Find where the given text appears and provide that cell's center as [X, Y] coordinate. 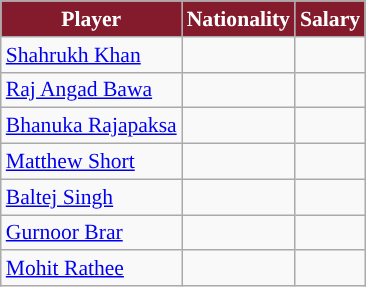
Shahrukh Khan [92, 55]
Bhanuka Rajapaksa [92, 126]
Nationality [238, 19]
Baltej Singh [92, 197]
Salary [330, 19]
Player [92, 19]
Matthew Short [92, 162]
Gurnoor Brar [92, 233]
Raj Angad Bawa [92, 90]
Mohit Rathee [92, 269]
